Determine the (X, Y) coordinate at the center of the cell enclosing the given text.  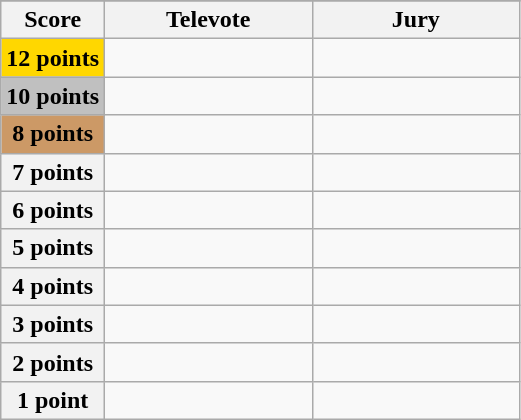
5 points (53, 248)
3 points (53, 324)
Score (53, 20)
Televote (209, 20)
8 points (53, 134)
6 points (53, 210)
2 points (53, 362)
10 points (53, 96)
1 point (53, 400)
12 points (53, 58)
4 points (53, 286)
7 points (53, 172)
Jury (416, 20)
